Scan for the cell matching the given text and deliver its [x, y] coordinate at center. 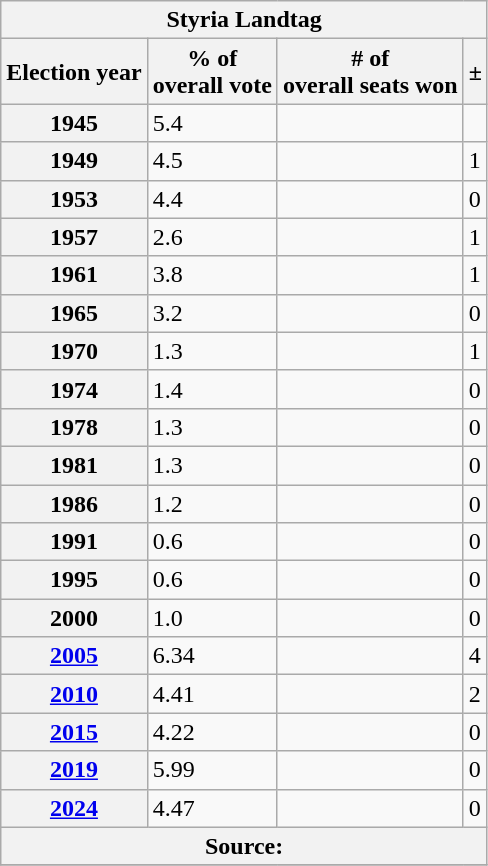
# ofoverall seats won [370, 72]
4.4 [212, 199]
Source: [244, 846]
1945 [74, 123]
4.47 [212, 808]
1970 [74, 351]
3.2 [212, 313]
1995 [74, 580]
5.99 [212, 770]
1.2 [212, 503]
1974 [74, 389]
± [475, 72]
Election year [74, 72]
6.34 [212, 656]
1986 [74, 503]
1981 [74, 465]
Styria Landtag [244, 20]
5.4 [212, 123]
4.22 [212, 732]
1965 [74, 313]
3.8 [212, 275]
2024 [74, 808]
1953 [74, 199]
4.5 [212, 161]
1.4 [212, 389]
2.6 [212, 237]
2000 [74, 618]
2019 [74, 770]
1957 [74, 237]
1.0 [212, 618]
2005 [74, 656]
% ofoverall vote [212, 72]
1961 [74, 275]
2015 [74, 732]
1991 [74, 542]
4 [475, 656]
1978 [74, 427]
1949 [74, 161]
2 [475, 694]
4.41 [212, 694]
2010 [74, 694]
